Provide the (X, Y) coordinate of the cell's center where the given text is located.  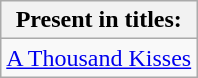
Present in titles: (99, 20)
A Thousand Kisses (99, 58)
